Scan for the cell matching the given text and deliver its (x, y) coordinate at center. 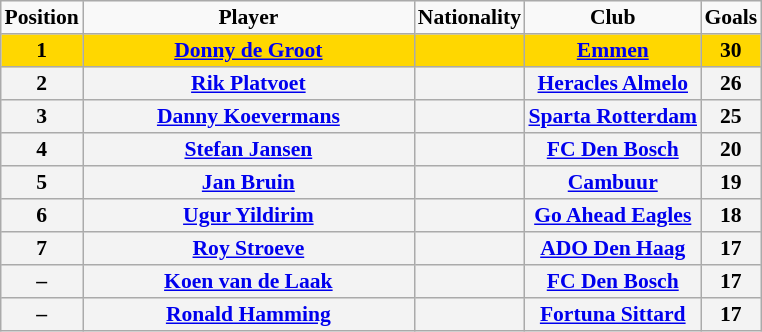
Position (42, 18)
Player (249, 18)
Fortuna Sittard (613, 314)
2 (42, 84)
Club (613, 18)
Jan Bruin (249, 182)
Donny de Groot (249, 50)
26 (731, 84)
Nationality (470, 18)
Rik Platvoet (249, 84)
Goals (731, 18)
25 (731, 116)
30 (731, 50)
Stefan Jansen (249, 150)
4 (42, 150)
Ugur Yildirim (249, 216)
20 (731, 150)
Danny Koevermans (249, 116)
Cambuur (613, 182)
ADO Den Haag (613, 248)
Heracles Almelo (613, 84)
Roy Stroeve (249, 248)
Go Ahead Eagles (613, 216)
18 (731, 216)
7 (42, 248)
3 (42, 116)
Emmen (613, 50)
Ronald Hamming (249, 314)
6 (42, 216)
5 (42, 182)
Koen van de Laak (249, 282)
1 (42, 50)
Sparta Rotterdam (613, 116)
19 (731, 182)
